Pinpoint the cell where the given text exists, returning its (X, Y) midpoint coordinate. 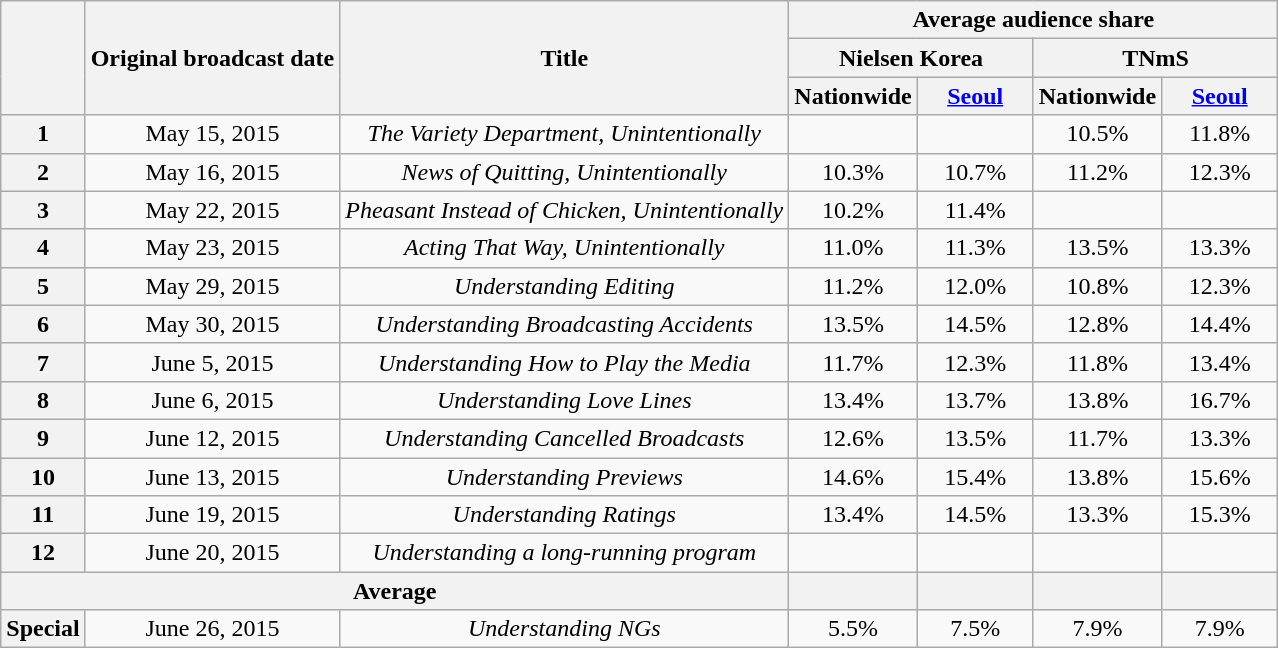
5.5% (853, 629)
June 5, 2015 (212, 362)
11 (43, 515)
The Variety Department, Unintentionally (564, 134)
Understanding How to Play the Media (564, 362)
12.6% (853, 438)
May 16, 2015 (212, 172)
11.4% (975, 210)
TNmS (1155, 58)
Pheasant Instead of Chicken, Unintentionally (564, 210)
1 (43, 134)
Understanding Cancelled Broadcasts (564, 438)
10 (43, 477)
6 (43, 324)
8 (43, 400)
June 13, 2015 (212, 477)
June 6, 2015 (212, 400)
11.3% (975, 248)
Acting That Way, Unintentionally (564, 248)
10.8% (1097, 286)
12.8% (1097, 324)
11.0% (853, 248)
9 (43, 438)
Understanding a long-running program (564, 553)
15.3% (1220, 515)
Nielsen Korea (911, 58)
12.0% (975, 286)
Understanding Editing (564, 286)
Understanding Broadcasting Accidents (564, 324)
Understanding NGs (564, 629)
June 26, 2015 (212, 629)
News of Quitting, Unintentionally (564, 172)
15.6% (1220, 477)
May 29, 2015 (212, 286)
Special (43, 629)
Original broadcast date (212, 58)
June 20, 2015 (212, 553)
May 22, 2015 (212, 210)
2 (43, 172)
May 30, 2015 (212, 324)
3 (43, 210)
4 (43, 248)
7.5% (975, 629)
12 (43, 553)
13.7% (975, 400)
Title (564, 58)
10.7% (975, 172)
Understanding Previews (564, 477)
June 19, 2015 (212, 515)
10.5% (1097, 134)
14.6% (853, 477)
Understanding Love Lines (564, 400)
7 (43, 362)
5 (43, 286)
Understanding Ratings (564, 515)
Average audience share (1034, 20)
Average (395, 591)
10.3% (853, 172)
May 23, 2015 (212, 248)
10.2% (853, 210)
15.4% (975, 477)
May 15, 2015 (212, 134)
16.7% (1220, 400)
14.4% (1220, 324)
June 12, 2015 (212, 438)
